Extract the [X, Y] coordinate from the center of the cell holding the provided text.  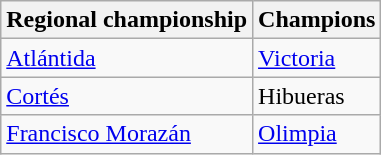
Victoria [317, 58]
Atlántida [127, 58]
Cortés [127, 96]
Hibueras [317, 96]
Champions [317, 20]
Regional championship [127, 20]
Francisco Morazán [127, 134]
Olimpia [317, 134]
